Determine the (X, Y) coordinate at the center of the cell enclosing the given text.  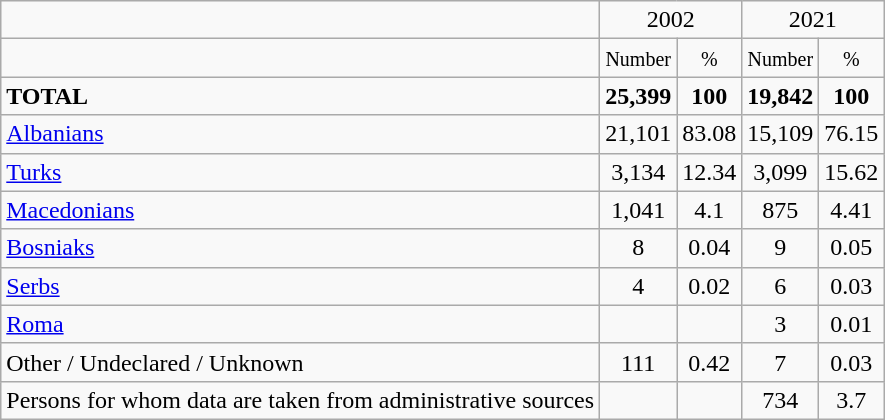
Persons for whom data are taken from administrative sources (300, 400)
Serbs (300, 286)
734 (780, 400)
2002 (671, 20)
4.1 (710, 210)
15.62 (852, 172)
21,101 (638, 134)
12.34 (710, 172)
0.42 (710, 362)
Other / Undeclared / Unknown (300, 362)
7 (780, 362)
15,109 (780, 134)
0.02 (710, 286)
3.7 (852, 400)
875 (780, 210)
4.41 (852, 210)
8 (638, 248)
6 (780, 286)
111 (638, 362)
1,041 (638, 210)
3 (780, 324)
0.04 (710, 248)
4 (638, 286)
Albanians (300, 134)
83.08 (710, 134)
0.05 (852, 248)
3,099 (780, 172)
76.15 (852, 134)
Macedonians (300, 210)
9 (780, 248)
25,399 (638, 96)
19,842 (780, 96)
Turks (300, 172)
2021 (813, 20)
Roma (300, 324)
0.01 (852, 324)
Bosniaks (300, 248)
TOTAL (300, 96)
3,134 (638, 172)
